Provide the (X, Y) coordinate of the cell's center where the given text is located.  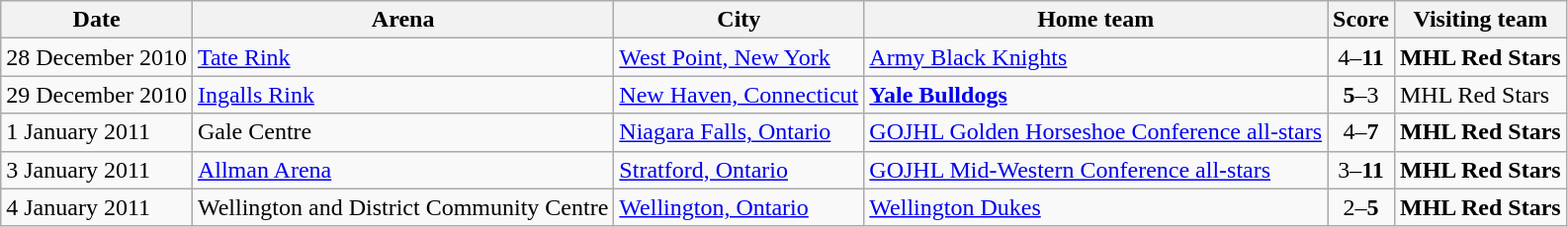
Wellington, Ontario (740, 207)
Yale Bulldogs (1095, 95)
Home team (1095, 20)
Stratford, Ontario (740, 170)
Tate Rink (402, 57)
Niagara Falls, Ontario (740, 132)
GOJHL Golden Horseshoe Conference all-stars (1095, 132)
Visiting team (1480, 20)
2–5 (1361, 207)
Score (1361, 20)
West Point, New York (740, 57)
Ingalls Rink (402, 95)
Wellington Dukes (1095, 207)
Army Black Knights (1095, 57)
5–3 (1361, 95)
Date (97, 20)
4–11 (1361, 57)
4–7 (1361, 132)
City (740, 20)
28 December 2010 (97, 57)
3–11 (1361, 170)
29 December 2010 (97, 95)
4 January 2011 (97, 207)
1 January 2011 (97, 132)
Gale Centre (402, 132)
Wellington and District Community Centre (402, 207)
New Haven, Connecticut (740, 95)
GOJHL Mid-Western Conference all-stars (1095, 170)
3 January 2011 (97, 170)
Arena (402, 20)
Allman Arena (402, 170)
